Scan for the cell matching the given text and deliver its [X, Y] coordinate at center. 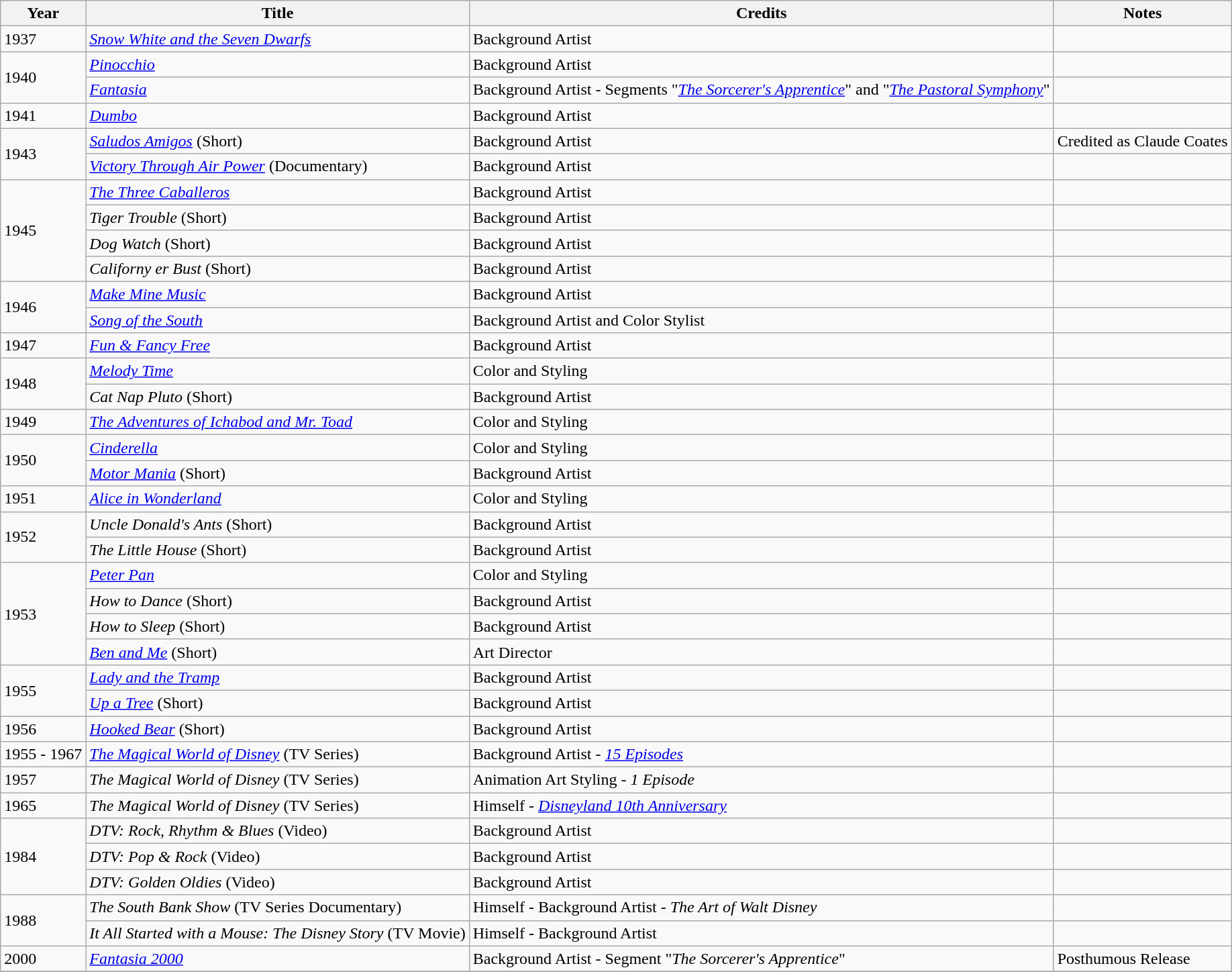
Year [43, 13]
1941 [43, 115]
Credited as Claude Coates [1142, 141]
Up a Tree (Short) [278, 703]
Peter Pan [278, 575]
Lady and the Tramp [278, 677]
1947 [43, 346]
Snow White and the Seven Dwarfs [278, 39]
Cinderella [278, 448]
1988 [43, 920]
Make Mine Music [278, 294]
1949 [43, 422]
Background Artist and Color Stylist [761, 320]
Motor Mania (Short) [278, 473]
1956 [43, 728]
Fantasia 2000 [278, 959]
1953 [43, 614]
Dumbo [278, 115]
1946 [43, 307]
DTV: Rock, Rhythm & Blues (Video) [278, 831]
Uncle Donald's Ants (Short) [278, 524]
The South Bank Show (TV Series Documentary) [278, 908]
Dog Watch (Short) [278, 243]
Fun & Fancy Free [278, 346]
Background Artist - Segment "The Sorcerer's Apprentice" [761, 959]
Californy er Bust (Short) [278, 269]
1943 [43, 154]
DTV: Pop & Rock (Video) [278, 857]
2000 [43, 959]
1940 [43, 77]
DTV: Golden Oldies (Video) [278, 882]
The Little House (Short) [278, 550]
Background Artist - Segments "The Sorcerer's Apprentice" and "The Pastoral Symphony" [761, 90]
1951 [43, 499]
It All Started with a Mouse: The Disney Story (TV Movie) [278, 933]
Art Director [761, 652]
Ben and Me (Short) [278, 652]
Fantasia [278, 90]
Posthumous Release [1142, 959]
Himself - Disneyland 10th Anniversary [761, 806]
Saludos Amigos (Short) [278, 141]
How to Sleep (Short) [278, 626]
1950 [43, 460]
1948 [43, 384]
1965 [43, 806]
1955 - 1967 [43, 755]
Animation Art Styling - 1 Episode [761, 780]
How to Dance (Short) [278, 601]
Himself - Background Artist [761, 933]
1952 [43, 537]
Background Artist - 15 Episodes [761, 755]
The Adventures of Ichabod and Mr. Toad [278, 422]
Cat Nap Pluto (Short) [278, 397]
Himself - Background Artist - The Art of Walt Disney [761, 908]
1957 [43, 780]
Tiger Trouble (Short) [278, 217]
Song of the South [278, 320]
The Three Caballeros [278, 192]
Alice in Wonderland [278, 499]
Pinocchio [278, 64]
1984 [43, 857]
Credits [761, 13]
1955 [43, 690]
1937 [43, 39]
Notes [1142, 13]
1945 [43, 230]
Melody Time [278, 371]
Hooked Bear (Short) [278, 728]
Title [278, 13]
Victory Through Air Power (Documentary) [278, 166]
